Return the (x, y) coordinate for the center point of the cell that contains the specified text.  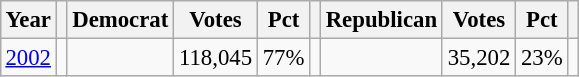
Republican (381, 20)
Democrat (120, 20)
77% (283, 57)
35,202 (478, 57)
118,045 (216, 57)
Year (28, 20)
2002 (28, 57)
23% (542, 57)
